Output the (X, Y) coordinate of the center of the cell containing the given text.  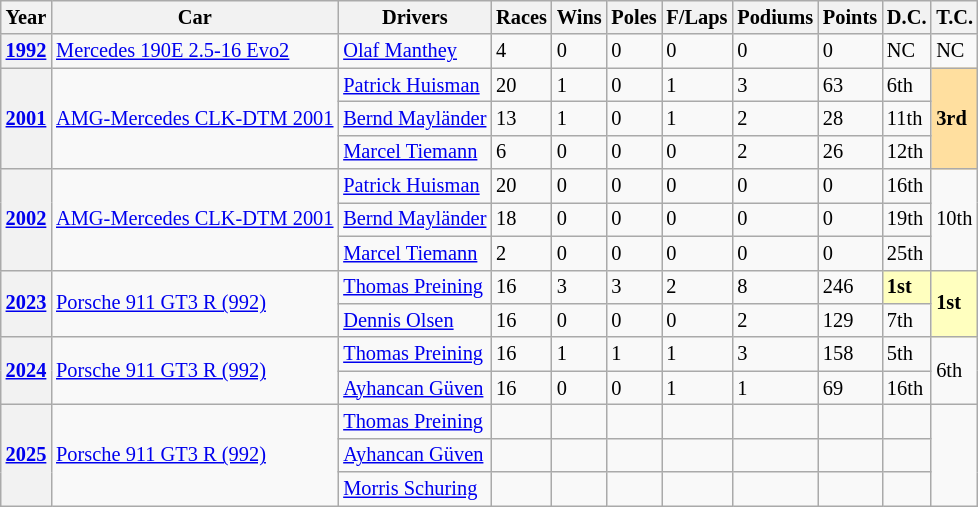
8 (775, 287)
2023 (26, 304)
1992 (26, 51)
69 (850, 388)
Olaf Manthey (414, 51)
63 (850, 85)
Car (194, 17)
129 (850, 320)
2024 (26, 370)
4 (522, 51)
Morris Schuring (414, 489)
2002 (26, 220)
Wins (580, 17)
Mercedes 190E 2.5-16 Evo2 (194, 51)
Year (26, 17)
7th (906, 320)
F/Laps (698, 17)
25th (906, 253)
Drivers (414, 17)
18 (522, 219)
Podiums (775, 17)
13 (522, 118)
2025 (26, 454)
11th (906, 118)
246 (850, 287)
Dennis Olsen (414, 320)
T.C. (954, 17)
2001 (26, 118)
D.C. (906, 17)
12th (906, 152)
Points (850, 17)
Races (522, 17)
26 (850, 152)
6 (522, 152)
19th (906, 219)
Poles (634, 17)
10th (954, 220)
28 (850, 118)
3rd (954, 118)
5th (906, 354)
158 (850, 354)
